Find where the given text appears and provide that cell's center as (x, y) coordinate. 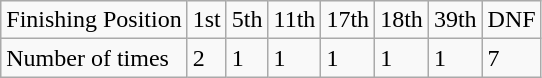
11th (294, 20)
39th (455, 20)
7 (512, 58)
5th (247, 20)
1st (206, 20)
17th (348, 20)
Finishing Position (94, 20)
2 (206, 58)
18th (402, 20)
Number of times (94, 58)
DNF (512, 20)
